Search for the cell housing the specified text and yield its [x, y] center coordinate. 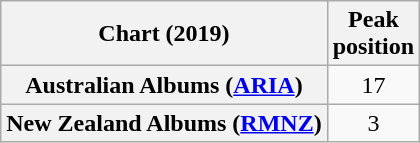
Peak position [373, 34]
New Zealand Albums (RMNZ) [164, 123]
17 [373, 85]
Chart (2019) [164, 34]
Australian Albums (ARIA) [164, 85]
3 [373, 123]
